Determine the (x, y) coordinate at the center of the cell enclosing the given text.  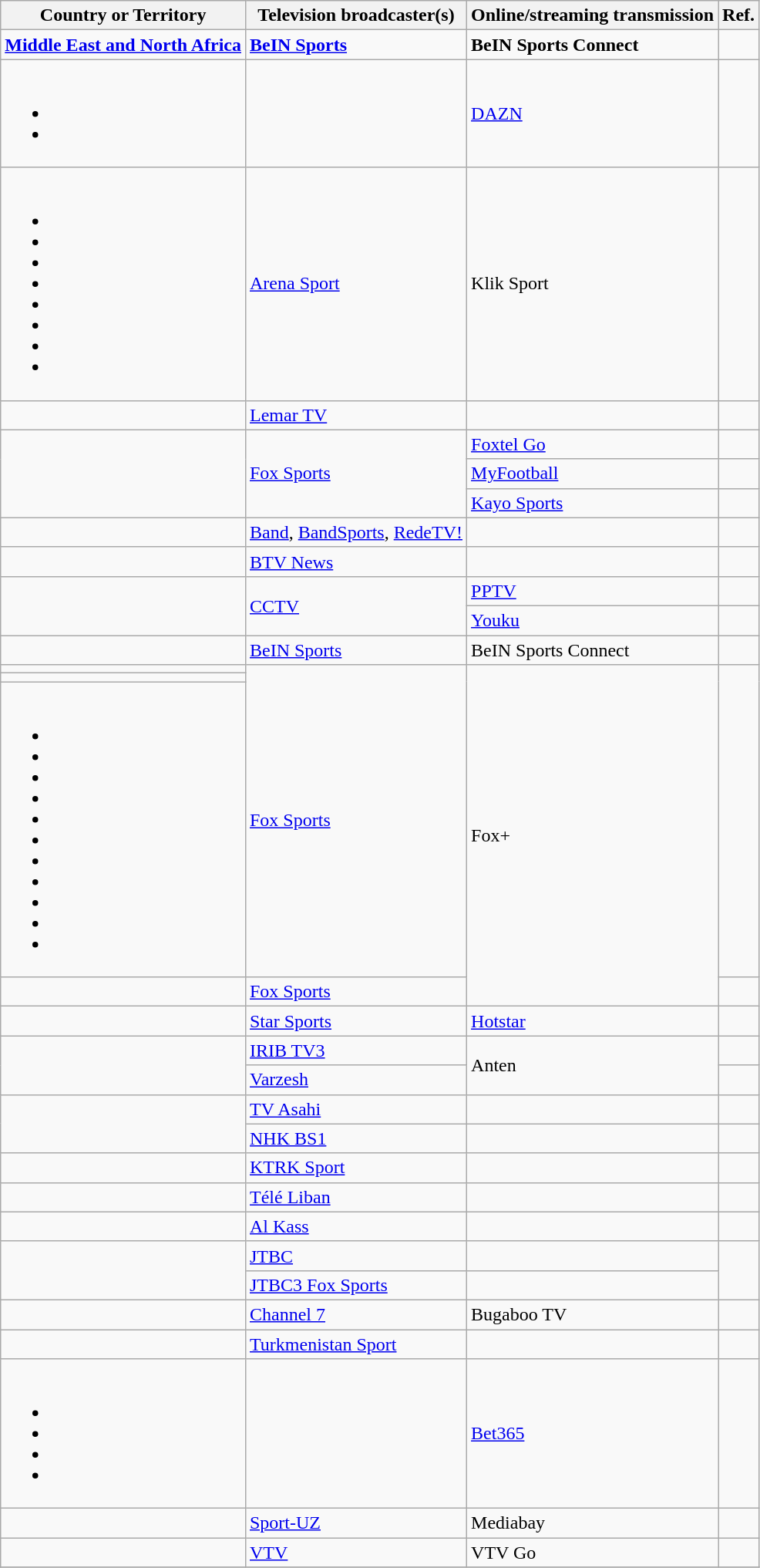
Middle East and North Africa (123, 45)
Sport-UZ (356, 1523)
Arena Sport (356, 284)
Foxtel Go (593, 444)
IRIB TV3 (356, 1050)
Varzesh (356, 1080)
TV Asahi (356, 1109)
KTRK Sport (356, 1168)
Kayo Sports (593, 503)
Star Sports (356, 1021)
Online/streaming transmission (593, 15)
Al Kass (356, 1226)
BTV News (356, 561)
NHK BS1 (356, 1138)
Hotstar (593, 1021)
Anten (593, 1065)
Fox+ (593, 836)
VTV (356, 1553)
Bugaboo TV (593, 1314)
DAZN (593, 113)
PPTV (593, 591)
Youku (593, 620)
Ref. (738, 15)
Klik Sport (593, 284)
Bet365 (593, 1434)
JTBC3 Fox Sports (356, 1285)
Lemar TV (356, 415)
VTV Go (593, 1553)
Channel 7 (356, 1314)
Télé Liban (356, 1197)
Television broadcaster(s) (356, 15)
CCTV (356, 605)
JTBC (356, 1256)
Mediabay (593, 1523)
Turkmenistan Sport (356, 1344)
Band, BandSports, RedeTV! (356, 532)
Country or Territory (123, 15)
MyFootball (593, 474)
